Return the [x, y] coordinate for the center point of the cell that contains the specified text.  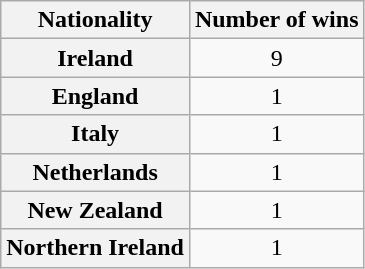
Italy [96, 134]
Ireland [96, 58]
Northern Ireland [96, 248]
Netherlands [96, 172]
9 [276, 58]
Nationality [96, 20]
New Zealand [96, 210]
England [96, 96]
Number of wins [276, 20]
